From the cell containing the given text, extract its center point as (x, y) coordinate. 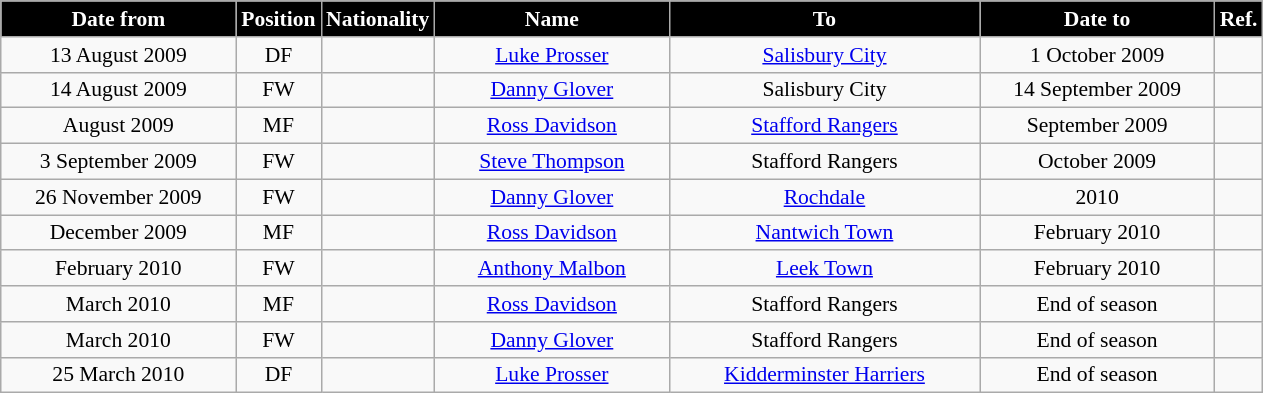
Ref. (1239, 19)
26 November 2009 (118, 197)
14 August 2009 (118, 90)
October 2009 (1098, 162)
1 October 2009 (1098, 55)
2010 (1098, 197)
To (824, 19)
Anthony Malbon (552, 269)
Date to (1098, 19)
3 September 2009 (118, 162)
25 March 2010 (118, 375)
Leek Town (824, 269)
Kidderminster Harriers (824, 375)
Nantwich Town (824, 233)
Rochdale (824, 197)
Name (552, 19)
13 August 2009 (118, 55)
Position (278, 19)
Date from (118, 19)
14 September 2009 (1098, 90)
Nationality (378, 19)
August 2009 (118, 126)
Steve Thompson (552, 162)
December 2009 (118, 233)
September 2009 (1098, 126)
